Provide the (X, Y) coordinate of the cell's center where the given text is located.  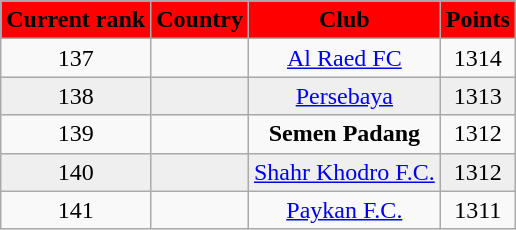
Al Raed FC (344, 58)
Points (478, 20)
Shahr Khodro F.C. (344, 172)
Persebaya (344, 96)
1314 (478, 58)
140 (76, 172)
Club (344, 20)
141 (76, 210)
Semen Padang (344, 134)
137 (76, 58)
139 (76, 134)
138 (76, 96)
Paykan F.C. (344, 210)
Country (200, 20)
Current rank (76, 20)
1313 (478, 96)
1311 (478, 210)
